Provide the [x, y] coordinate of the cell's center where the given text is located.  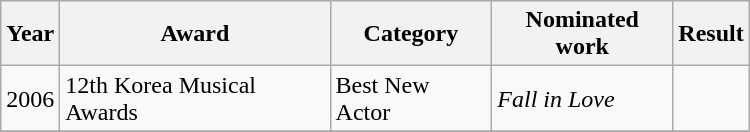
Best New Actor [411, 98]
Result [711, 34]
Award [195, 34]
Fall in Love [582, 98]
2006 [30, 98]
12th Korea Musical Awards [195, 98]
Category [411, 34]
Nominated work [582, 34]
Year [30, 34]
